Capture the cell that displays the provided text and extract its [x, y] central coordinate. 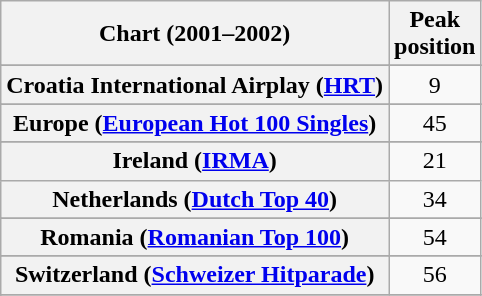
Netherlands (Dutch Top 40) [195, 199]
21 [435, 161]
Romania (Romanian Top 100) [195, 237]
Switzerland (Schweizer Hitparade) [195, 275]
56 [435, 275]
Croatia International Airplay (HRT) [195, 85]
45 [435, 123]
9 [435, 85]
54 [435, 237]
Peakposition [435, 34]
Ireland (IRMA) [195, 161]
Europe (European Hot 100 Singles) [195, 123]
Chart (2001–2002) [195, 34]
34 [435, 199]
